Detect which cell encompasses the target text, then output its (x, y) center coordinate. 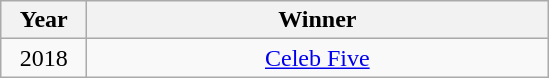
Winner (318, 20)
Celeb Five (318, 58)
Year (44, 20)
2018 (44, 58)
